From the cell containing the given text, extract its center point as [X, Y] coordinate. 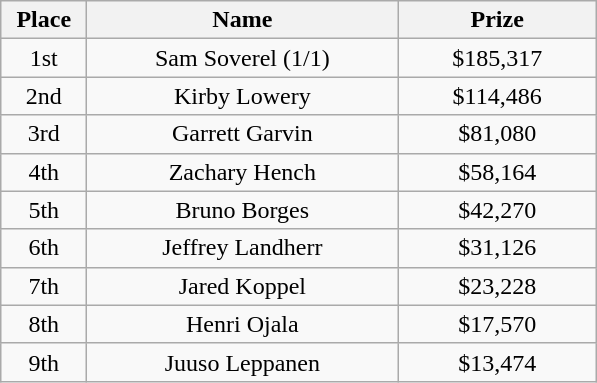
$114,486 [498, 96]
Name [242, 20]
$31,126 [498, 248]
9th [44, 362]
Sam Soverel (1/1) [242, 58]
Jared Koppel [242, 286]
3rd [44, 134]
Jeffrey Landherr [242, 248]
Kirby Lowery [242, 96]
$17,570 [498, 324]
Place [44, 20]
8th [44, 324]
Juuso Leppanen [242, 362]
Bruno Borges [242, 210]
$58,164 [498, 172]
4th [44, 172]
7th [44, 286]
Henri Ojala [242, 324]
$42,270 [498, 210]
$13,474 [498, 362]
Zachary Hench [242, 172]
$185,317 [498, 58]
$23,228 [498, 286]
6th [44, 248]
Garrett Garvin [242, 134]
$81,080 [498, 134]
1st [44, 58]
Prize [498, 20]
2nd [44, 96]
5th [44, 210]
